Search for the cell housing the specified text and yield its (x, y) center coordinate. 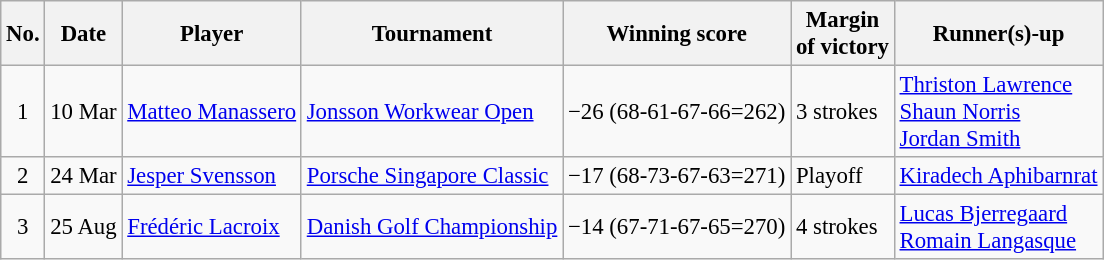
Tournament (432, 34)
Thriston Lawrence Shaun Norris Jordan Smith (998, 112)
Lucas Bjerregaard Romain Langasque (998, 228)
Kiradech Aphibarnrat (998, 176)
10 Mar (84, 112)
No. (23, 34)
Playoff (843, 176)
Matteo Manassero (212, 112)
2 (23, 176)
Jesper Svensson (212, 176)
1 (23, 112)
3 (23, 228)
Runner(s)-up (998, 34)
−26 (68-61-67-66=262) (677, 112)
Winning score (677, 34)
24 Mar (84, 176)
3 strokes (843, 112)
−17 (68-73-67-63=271) (677, 176)
Danish Golf Championship (432, 228)
Player (212, 34)
−14 (67-71-67-65=270) (677, 228)
Date (84, 34)
25 Aug (84, 228)
Marginof victory (843, 34)
4 strokes (843, 228)
Frédéric Lacroix (212, 228)
Porsche Singapore Classic (432, 176)
Jonsson Workwear Open (432, 112)
